For the text-containing cell, return its midpoint in (x, y) coordinate format. 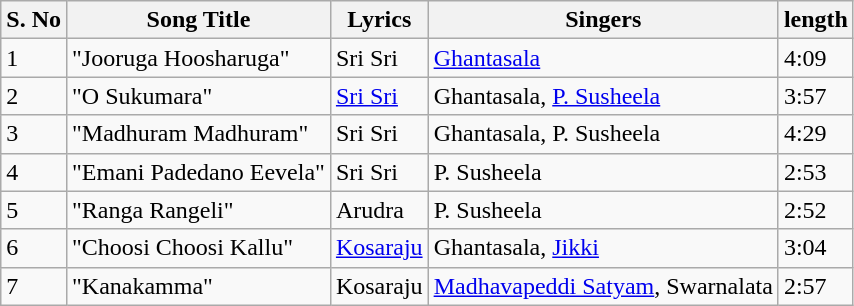
"Kanakamma" (198, 286)
"Jooruga Hoosharuga" (198, 58)
6 (34, 248)
3 (34, 134)
3:57 (816, 96)
4:29 (816, 134)
Ghantasala (603, 58)
2:53 (816, 172)
Song Title (198, 20)
"Emani Padedano Eevela" (198, 172)
7 (34, 286)
"Ranga Rangeli" (198, 210)
4:09 (816, 58)
length (816, 20)
"Choosi Choosi Kallu" (198, 248)
Ghantasala, Jikki (603, 248)
Lyrics (379, 20)
1 (34, 58)
5 (34, 210)
Singers (603, 20)
Arudra (379, 210)
2:52 (816, 210)
4 (34, 172)
2:57 (816, 286)
Madhavapeddi Satyam, Swarnalata (603, 286)
"O Sukumara" (198, 96)
3:04 (816, 248)
S. No (34, 20)
"Madhuram Madhuram" (198, 134)
2 (34, 96)
